Pinpoint the cell where the given text exists, returning its [X, Y] midpoint coordinate. 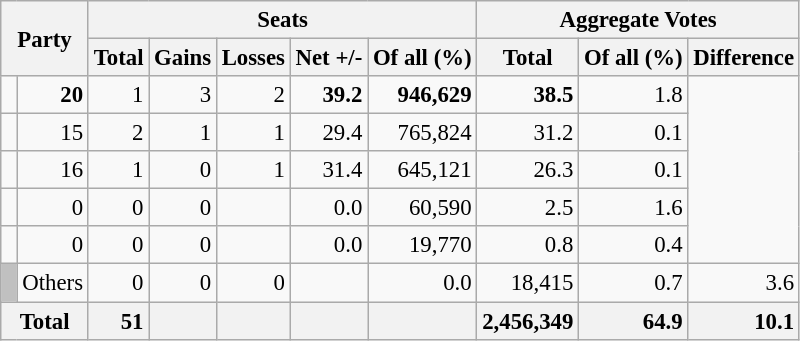
Difference [744, 58]
2,456,349 [528, 321]
Aggregate Votes [638, 20]
3.6 [744, 283]
51 [118, 321]
60,590 [422, 208]
0.7 [634, 283]
Others [52, 283]
39.2 [328, 95]
Gains [183, 58]
Party [45, 38]
1.8 [634, 95]
0.4 [634, 245]
31.2 [528, 133]
Seats [282, 20]
946,629 [422, 95]
10.1 [744, 321]
64.9 [634, 321]
1.6 [634, 208]
19,770 [422, 245]
645,121 [422, 170]
15 [52, 133]
3 [183, 95]
20 [52, 95]
29.4 [328, 133]
2.5 [528, 208]
765,824 [422, 133]
0.8 [528, 245]
31.4 [328, 170]
26.3 [528, 170]
16 [52, 170]
Losses [253, 58]
18,415 [528, 283]
38.5 [528, 95]
Net +/- [328, 58]
